Extract the [X, Y] coordinate from the center of the cell holding the provided text.  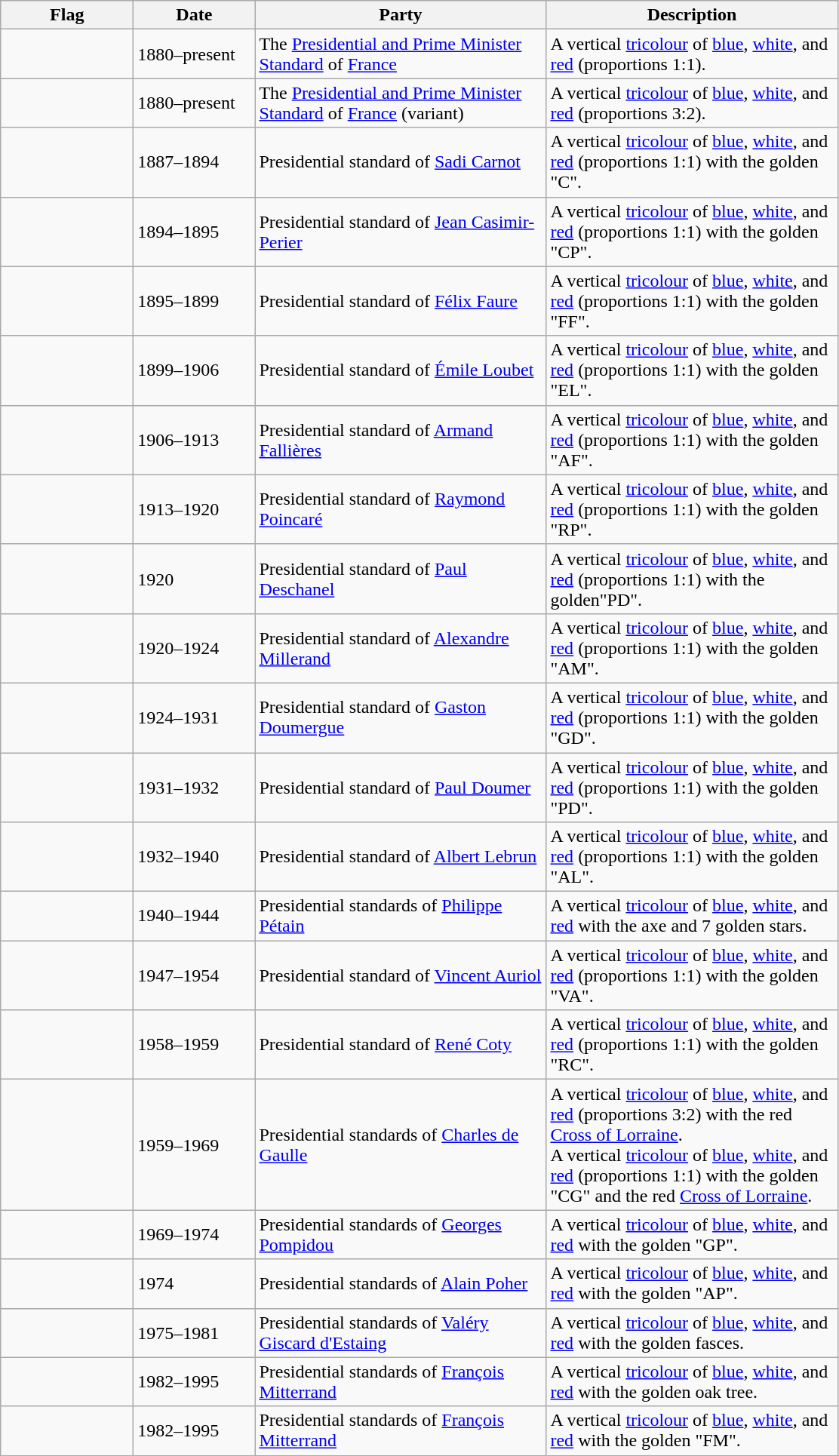
Presidential standard of Vincent Auriol [401, 975]
Presidential standard of Raymond Poincaré [401, 509]
Presidential standard of Félix Faure [401, 301]
A vertical tricolour of blue, white, and red (proportions 1:1) with the golden "FF". [692, 301]
Presidential standards of Valéry Giscard d'Estaing [401, 1332]
1947–1954 [195, 975]
A vertical tricolour of blue, white, and red (proportions 1:1) with the golden "AL". [692, 857]
1920 [195, 579]
Presidential standards of Georges Pompidou [401, 1234]
1906–1913 [195, 440]
A vertical tricolour of blue, white, and red (proportions 3:2). [692, 103]
1924–1931 [195, 717]
1920–1924 [195, 648]
1940–1944 [195, 916]
1974 [195, 1284]
A vertical tricolour of blue, white, and red (proportions 1:1) with the golden "CP". [692, 232]
Presidential standard of Gaston Doumergue [401, 717]
A vertical tricolour of blue, white, and red with the axe and 7 golden stars. [692, 916]
Presidential standard of Albert Lebrun [401, 857]
Description [692, 15]
1894–1895 [195, 232]
Presidential standard of Armand Fallières [401, 440]
Presidential standard of Alexandre Millerand [401, 648]
1895–1899 [195, 301]
Presidential standard of René Coty [401, 1045]
1969–1974 [195, 1234]
Presidential standard of Émile Loubet [401, 370]
Presidential standard of Paul Deschanel [401, 579]
A vertical tricolour of blue, white, and red (proportions 1:1) with the golden "PD". [692, 788]
Presidential standard of Sadi Carnot [401, 162]
Presidential standard of Paul Doumer [401, 788]
A vertical tricolour of blue, white, and red (proportions 1:1) with the golden "VA". [692, 975]
Flag [67, 15]
Presidential standards of Alain Poher [401, 1284]
A vertical tricolour of blue, white, and red (proportions 1:1) with the golden "EL". [692, 370]
Presidential standards of Philippe Pétain [401, 916]
A vertical tricolour of blue, white, and red with the golden oak tree. [692, 1382]
A vertical tricolour of blue, white, and red (proportions 1:1) with the golden "RC". [692, 1045]
The Presidential and Prime Minister Standard of France [401, 54]
The Presidential and Prime Minister Standard of France (variant) [401, 103]
1958–1959 [195, 1045]
A vertical tricolour of blue, white, and red (proportions 1:1). [692, 54]
1899–1906 [195, 370]
1931–1932 [195, 788]
A vertical tricolour of blue, white, and red with the golden "GP". [692, 1234]
1932–1940 [195, 857]
1959–1969 [195, 1145]
Presidential standards of Charles de Gaulle [401, 1145]
A vertical tricolour of blue, white, and red (proportions 1:1) with the golden "GD". [692, 717]
Party [401, 15]
A vertical tricolour of blue, white, and red with the golden "AP". [692, 1284]
A vertical tricolour of blue, white, and red with the golden fasces. [692, 1332]
A vertical tricolour of blue, white, and red (proportions 1:1) with the golden "AM". [692, 648]
1913–1920 [195, 509]
Presidential standard of Jean Casimir-Perier [401, 232]
1975–1981 [195, 1332]
A vertical tricolour of blue, white, and red (proportions 1:1) with the golden"PD". [692, 579]
A vertical tricolour of blue, white, and red (proportions 1:1) with the golden "RP". [692, 509]
A vertical tricolour of blue, white, and red (proportions 1:1) with the golden "C". [692, 162]
A vertical tricolour of blue, white, and red (proportions 1:1) with the golden "AF". [692, 440]
1887–1894 [195, 162]
A vertical tricolour of blue, white, and red with the golden "FM". [692, 1430]
Date [195, 15]
